Find where the given text appears and provide that cell's center as (X, Y) coordinate. 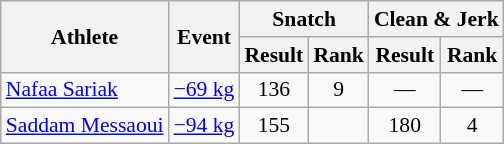
Athlete (85, 36)
4 (472, 126)
9 (338, 90)
155 (274, 126)
Snatch (304, 19)
−94 kg (204, 126)
Clean & Jerk (436, 19)
Saddam Messaoui (85, 126)
−69 kg (204, 90)
Nafaa Sariak (85, 90)
Event (204, 36)
180 (405, 126)
136 (274, 90)
